From the cell containing the given text, extract its center point as [X, Y] coordinate. 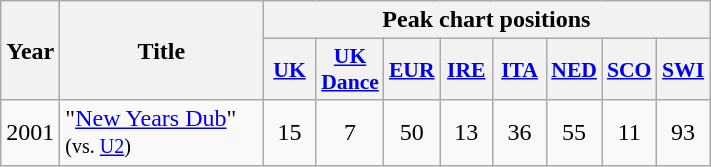
"New Years Dub" (vs. U2) [162, 132]
11 [630, 132]
Peak chart positions [486, 20]
50 [412, 132]
ITA [520, 70]
NED [574, 70]
UK [290, 70]
UKDance [350, 70]
SWI [682, 70]
SCO [630, 70]
Title [162, 50]
Year [30, 50]
2001 [30, 132]
IRE [466, 70]
7 [350, 132]
15 [290, 132]
13 [466, 132]
36 [520, 132]
EUR [412, 70]
93 [682, 132]
55 [574, 132]
